Return [x, y] of the center of cell containing provided text 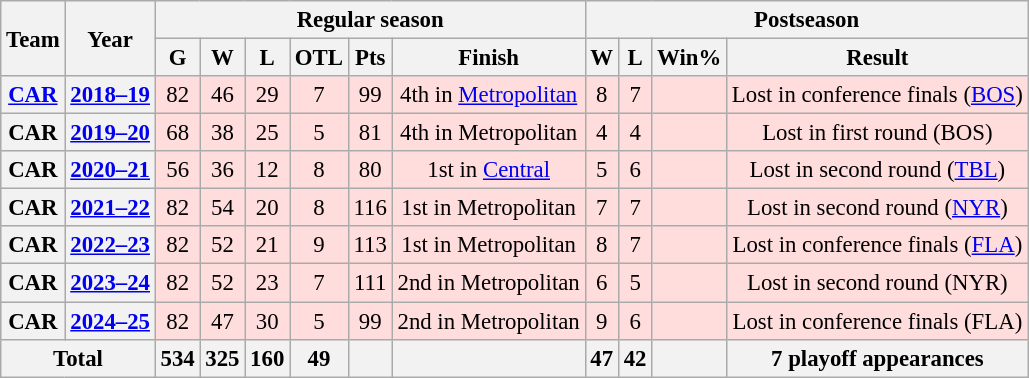
2024–25 [110, 321]
Result [878, 58]
38 [222, 133]
80 [370, 170]
113 [370, 245]
Total [78, 358]
Lost in first round (BOS) [878, 133]
42 [634, 358]
46 [222, 95]
Lost in second round (TBL) [878, 170]
111 [370, 283]
Year [110, 38]
30 [268, 321]
81 [370, 133]
2019–20 [110, 133]
G [178, 58]
Pts [370, 58]
Finish [488, 58]
1st in Central [488, 170]
54 [222, 208]
7 playoff appearances [878, 358]
Lost in conference finals (BOS) [878, 95]
2018–19 [110, 95]
36 [222, 170]
534 [178, 358]
160 [268, 358]
2023–24 [110, 283]
23 [268, 283]
Win% [690, 58]
68 [178, 133]
Postseason [806, 20]
2021–22 [110, 208]
325 [222, 358]
12 [268, 170]
56 [178, 170]
29 [268, 95]
49 [320, 358]
OTL [320, 58]
2020–21 [110, 170]
20 [268, 208]
21 [268, 245]
2022–23 [110, 245]
Team [33, 38]
116 [370, 208]
25 [268, 133]
Regular season [370, 20]
